Output the (x, y) coordinate of the center of the cell containing the given text.  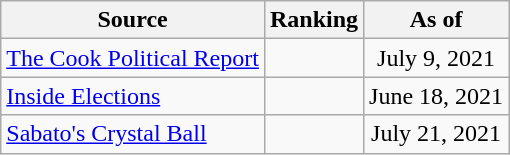
June 18, 2021 (436, 96)
Sabato's Crystal Ball (133, 134)
Inside Elections (133, 96)
July 9, 2021 (436, 58)
July 21, 2021 (436, 134)
As of (436, 20)
The Cook Political Report (133, 58)
Ranking (314, 20)
Source (133, 20)
